For the text-containing cell, return its midpoint in [X, Y] coordinate format. 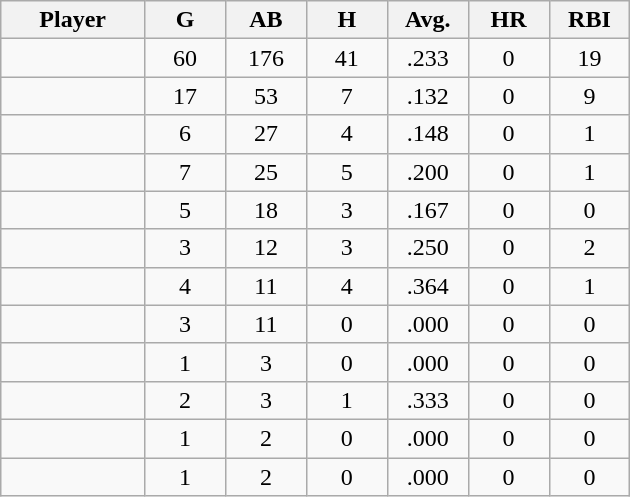
.167 [428, 210]
.333 [428, 400]
41 [346, 58]
53 [266, 96]
.148 [428, 134]
176 [266, 58]
AB [266, 20]
12 [266, 248]
60 [186, 58]
.250 [428, 248]
.364 [428, 286]
25 [266, 172]
.233 [428, 58]
27 [266, 134]
.200 [428, 172]
G [186, 20]
HR [508, 20]
.132 [428, 96]
6 [186, 134]
17 [186, 96]
Avg. [428, 20]
9 [590, 96]
19 [590, 58]
H [346, 20]
18 [266, 210]
Player [73, 20]
RBI [590, 20]
